Output the [X, Y] coordinate of the center of the cell containing the given text.  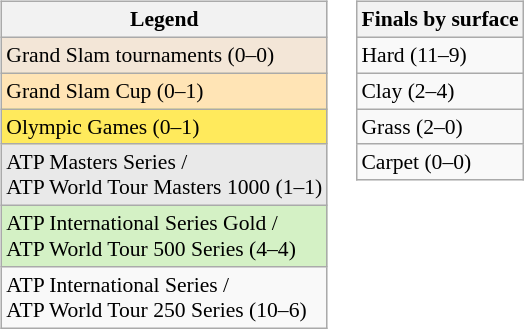
Clay (2–4) [440, 91]
Grand Slam Cup (0–1) [164, 91]
ATP International Series Gold / ATP World Tour 500 Series (4–4) [164, 236]
Grand Slam tournaments (0–0) [164, 55]
ATP Masters Series / ATP World Tour Masters 1000 (1–1) [164, 174]
Legend [164, 20]
Finals by surface [440, 20]
Hard (11–9) [440, 55]
Carpet (0–0) [440, 162]
ATP International Series / ATP World Tour 250 Series (10–6) [164, 298]
Grass (2–0) [440, 127]
Olympic Games (0–1) [164, 127]
